Search for the cell housing the specified text and yield its [x, y] center coordinate. 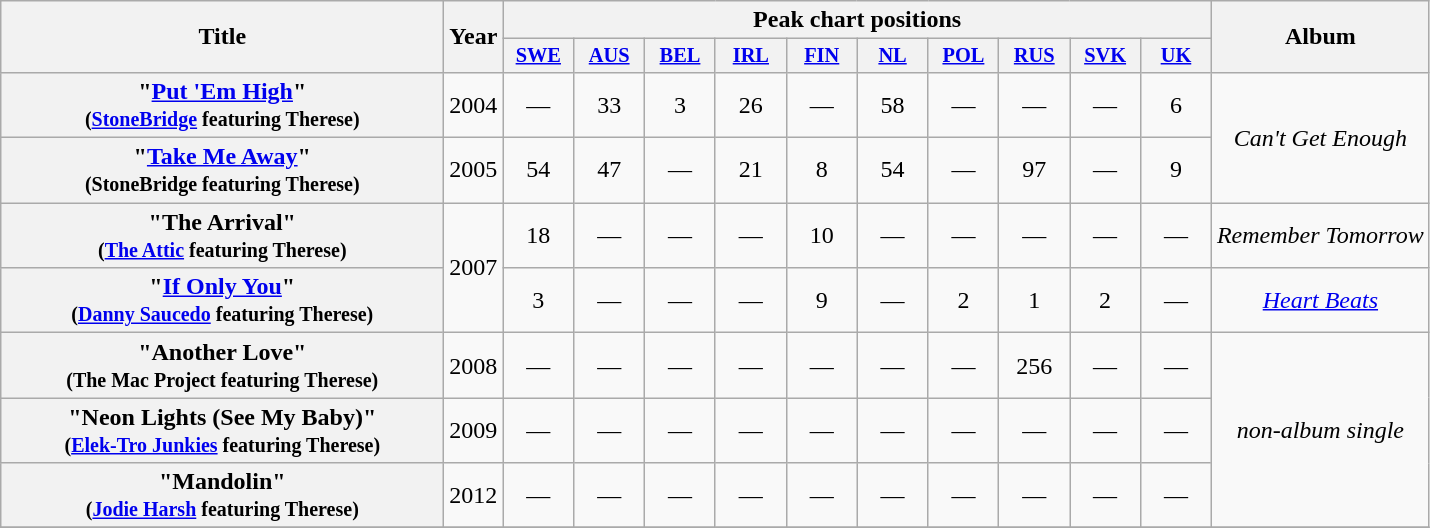
2009 [474, 430]
18 [538, 236]
Remember Tomorrow [1320, 236]
Heart Beats [1320, 300]
RUS [1034, 56]
"If Only You" (Danny Saucedo featuring Therese) [222, 300]
2012 [474, 496]
Peak chart positions [858, 20]
21 [750, 170]
Can't Get Enough [1320, 137]
"Take Me Away" (StoneBridge featuring Therese) [222, 170]
NL [892, 56]
1 [1034, 300]
47 [610, 170]
"Put 'Em High" (StoneBridge featuring Therese) [222, 104]
26 [750, 104]
non-album single [1320, 430]
58 [892, 104]
"Another Love" (The Mac Project featuring Therese) [222, 366]
UK [1176, 56]
2005 [474, 170]
97 [1034, 170]
POL [964, 56]
Album [1320, 37]
Title [222, 37]
"The Arrival" (The Attic featuring Therese) [222, 236]
FIN [822, 56]
Year [474, 37]
2008 [474, 366]
10 [822, 236]
6 [1176, 104]
AUS [610, 56]
BEL [680, 56]
33 [610, 104]
SWE [538, 56]
2004 [474, 104]
IRL [750, 56]
8 [822, 170]
SVK [1106, 56]
"Neon Lights (See My Baby)" (Elek-Tro Junkies featuring Therese) [222, 430]
256 [1034, 366]
2007 [474, 268]
"Mandolin" (Jodie Harsh featuring Therese) [222, 496]
